Extract the [x, y] coordinate from the center of the cell holding the provided text.  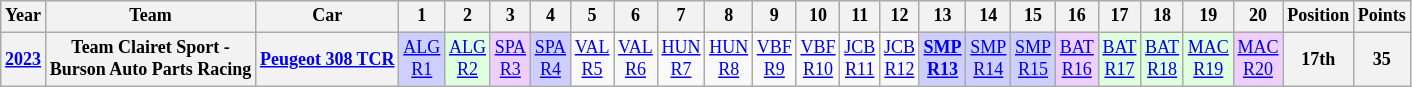
SPAR4 [550, 59]
11 [860, 16]
ALGR2 [468, 59]
10 [818, 16]
4 [550, 16]
HUNR7 [681, 59]
16 [1076, 16]
SMPR13 [942, 59]
VALR6 [636, 59]
JCBR11 [860, 59]
JCBR12 [900, 59]
VALR5 [592, 59]
Position [1318, 16]
Year [24, 16]
SPAR3 [510, 59]
19 [1208, 16]
20 [1258, 16]
MACR20 [1258, 59]
8 [729, 16]
HUNR8 [729, 59]
BATR17 [1120, 59]
Peugeot 308 TCR [328, 59]
SMPR15 [1034, 59]
9 [774, 16]
14 [988, 16]
15 [1034, 16]
VBFR10 [818, 59]
17 [1120, 16]
BATR18 [1162, 59]
5 [592, 16]
2 [468, 16]
12 [900, 16]
6 [636, 16]
13 [942, 16]
SMPR14 [988, 59]
18 [1162, 16]
Team [150, 16]
1 [422, 16]
Team Clairet Sport -Burson Auto Parts Racing [150, 59]
35 [1382, 59]
BATR16 [1076, 59]
7 [681, 16]
17th [1318, 59]
2023 [24, 59]
ALGR1 [422, 59]
VBFR9 [774, 59]
3 [510, 16]
Car [328, 16]
MACR19 [1208, 59]
Points [1382, 16]
